For the text-containing cell, return its midpoint in (X, Y) coordinate format. 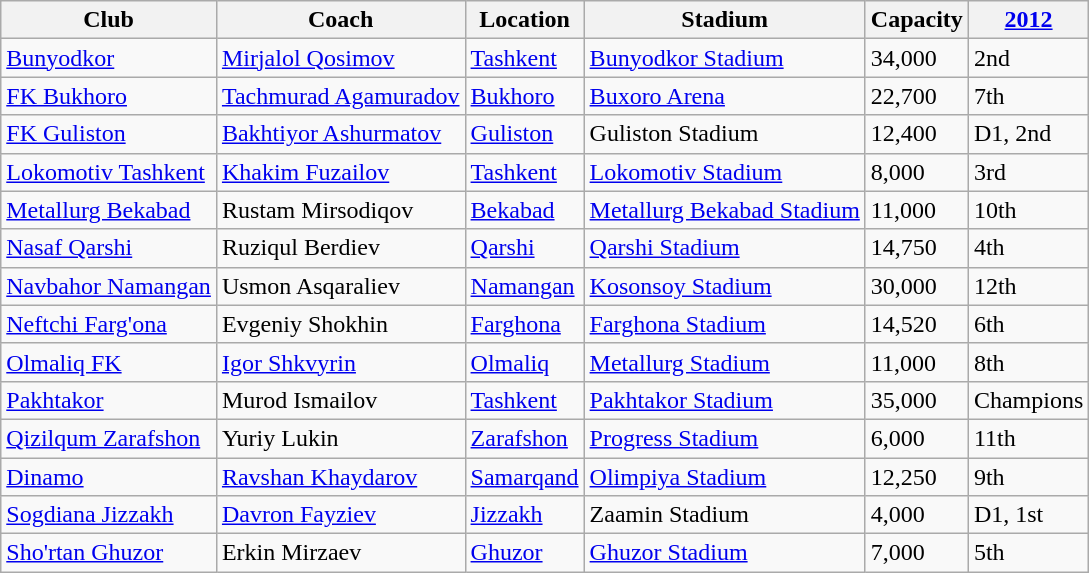
Capacity (916, 20)
Nasaf Qarshi (109, 248)
Champions (1028, 400)
Location (524, 20)
Farghona (524, 324)
Jizzakh (524, 515)
8,000 (916, 172)
Ghuzor (524, 553)
Sho'rtan Ghuzor (109, 553)
FK Bukhoro (109, 96)
12,400 (916, 134)
Bakhtiyor Ashurmatov (340, 134)
6,000 (916, 438)
Evgeniy Shokhin (340, 324)
Samarqand (524, 477)
Buxoro Arena (724, 96)
34,000 (916, 58)
Erkin Mirzaev (340, 553)
Zarafshon (524, 438)
Usmon Asqaraliev (340, 286)
22,700 (916, 96)
7th (1028, 96)
Lokomotiv Tashkent (109, 172)
6th (1028, 324)
4,000 (916, 515)
Qarshi Stadium (724, 248)
14,520 (916, 324)
Metallurg Stadium (724, 362)
Progress Stadium (724, 438)
Khakim Fuzailov (340, 172)
Tachmurad Agamuradov (340, 96)
Kosonsoy Stadium (724, 286)
Pakhtakor Stadium (724, 400)
Bunyodkor Stadium (724, 58)
35,000 (916, 400)
14,750 (916, 248)
Metallurg Bekabad (109, 210)
30,000 (916, 286)
4th (1028, 248)
Mirjalol Qosimov (340, 58)
FK Guliston (109, 134)
Davron Fayziev (340, 515)
Bukhoro (524, 96)
D1, 1st (1028, 515)
Murod Ismailov (340, 400)
Namangan (524, 286)
8th (1028, 362)
9th (1028, 477)
Olimpiya Stadium (724, 477)
12th (1028, 286)
D1, 2nd (1028, 134)
12,250 (916, 477)
10th (1028, 210)
Ravshan Khaydarov (340, 477)
Igor Shkvyrin (340, 362)
Guliston (524, 134)
Olmaliq (524, 362)
Navbahor Namangan (109, 286)
Stadium (724, 20)
Dinamo (109, 477)
Yuriy Lukin (340, 438)
Ghuzor Stadium (724, 553)
2012 (1028, 20)
Guliston Stadium (724, 134)
Bekabad (524, 210)
Sogdiana Jizzakh (109, 515)
Farghona Stadium (724, 324)
Olmaliq FK (109, 362)
Lokomotiv Stadium (724, 172)
Metallurg Bekabad Stadium (724, 210)
Zaamin Stadium (724, 515)
Club (109, 20)
Qarshi (524, 248)
3rd (1028, 172)
Ruziqul Berdiev (340, 248)
7,000 (916, 553)
Neftchi Farg'ona (109, 324)
Rustam Mirsodiqov (340, 210)
2nd (1028, 58)
Bunyodkor (109, 58)
Pakhtakor (109, 400)
Qizilqum Zarafshon (109, 438)
11th (1028, 438)
Coach (340, 20)
5th (1028, 553)
